Determine the [X, Y] coordinate at the center of the cell enclosing the given text.  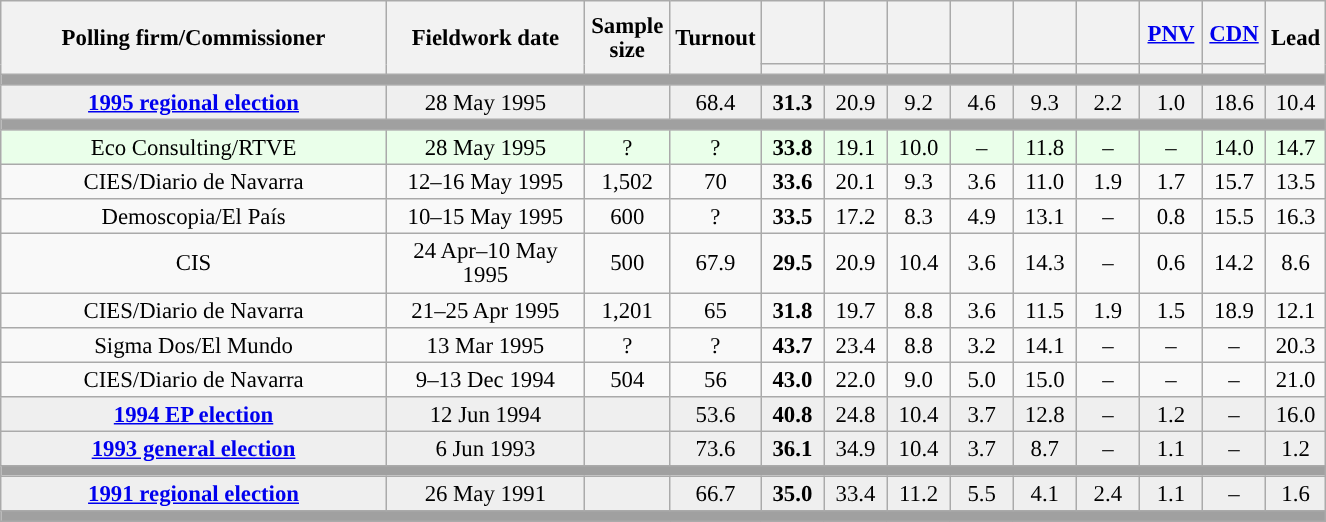
15.0 [1044, 380]
600 [627, 218]
12 Jun 1994 [485, 414]
20.3 [1296, 344]
35.0 [792, 494]
11.2 [918, 494]
1994 EP election [194, 414]
68.4 [716, 102]
10.0 [918, 148]
21.0 [1296, 380]
14.7 [1296, 148]
22.0 [856, 380]
Fieldwork date [485, 38]
Sigma Dos/El Mundo [194, 344]
13.5 [1296, 182]
9.0 [918, 380]
Eco Consulting/RTVE [194, 148]
1.0 [1170, 102]
1.5 [1170, 310]
67.9 [716, 264]
5.5 [982, 494]
56 [716, 380]
CDN [1234, 32]
8.3 [918, 218]
65 [716, 310]
26 May 1991 [485, 494]
1.7 [1170, 182]
504 [627, 380]
19.7 [856, 310]
Demoscopia/El País [194, 218]
10–15 May 1995 [485, 218]
33.8 [792, 148]
3.2 [982, 344]
21–25 Apr 1995 [485, 310]
2.2 [1108, 102]
43.0 [792, 380]
12.8 [1044, 414]
14.3 [1044, 264]
66.7 [716, 494]
11.8 [1044, 148]
PNV [1170, 32]
43.7 [792, 344]
15.7 [1234, 182]
53.6 [716, 414]
4.1 [1044, 494]
5.0 [982, 380]
24 Apr–10 May 1995 [485, 264]
70 [716, 182]
1991 regional election [194, 494]
34.9 [856, 448]
11.0 [1044, 182]
1,502 [627, 182]
1993 general election [194, 448]
33.4 [856, 494]
4.9 [982, 218]
31.8 [792, 310]
CIS [194, 264]
73.6 [716, 448]
0.6 [1170, 264]
8.7 [1044, 448]
14.0 [1234, 148]
40.8 [792, 414]
23.4 [856, 344]
1,201 [627, 310]
11.5 [1044, 310]
16.0 [1296, 414]
1.6 [1296, 494]
0.8 [1170, 218]
18.9 [1234, 310]
14.1 [1044, 344]
4.6 [982, 102]
33.6 [792, 182]
500 [627, 264]
16.3 [1296, 218]
12–16 May 1995 [485, 182]
33.5 [792, 218]
Sample size [627, 38]
6 Jun 1993 [485, 448]
17.2 [856, 218]
12.1 [1296, 310]
14.2 [1234, 264]
19.1 [856, 148]
1995 regional election [194, 102]
13 Mar 1995 [485, 344]
18.6 [1234, 102]
20.1 [856, 182]
24.8 [856, 414]
31.3 [792, 102]
9–13 Dec 1994 [485, 380]
36.1 [792, 448]
2.4 [1108, 494]
Turnout [716, 38]
Lead [1296, 38]
15.5 [1234, 218]
Polling firm/Commissioner [194, 38]
9.2 [918, 102]
29.5 [792, 264]
13.1 [1044, 218]
8.6 [1296, 264]
